Extract the (X, Y) coordinate from the center of the cell holding the provided text.  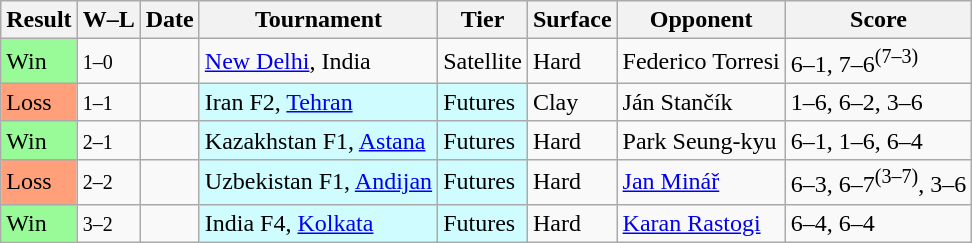
3–2 (108, 223)
Tier (483, 20)
2–1 (108, 140)
6–1, 7–6(7–3) (878, 62)
Iran F2, Tehran (318, 102)
Opponent (701, 20)
1–0 (108, 62)
New Delhi, India (318, 62)
Result (39, 20)
India F4, Kolkata (318, 223)
6–4, 6–4 (878, 223)
Satellite (483, 62)
Park Seung-kyu (701, 140)
Karan Rastogi (701, 223)
6–3, 6–7(3–7), 3–6 (878, 182)
1–6, 6–2, 3–6 (878, 102)
W–L (108, 20)
Score (878, 20)
Kazakhstan F1, Astana (318, 140)
Ján Stančík (701, 102)
Uzbekistan F1, Andijan (318, 182)
1–1 (108, 102)
Clay (572, 102)
Date (170, 20)
Federico Torresi (701, 62)
6–1, 1–6, 6–4 (878, 140)
Surface (572, 20)
2–2 (108, 182)
Jan Minář (701, 182)
Tournament (318, 20)
